Return the (X, Y) coordinate for the center point of the cell that contains the specified text.  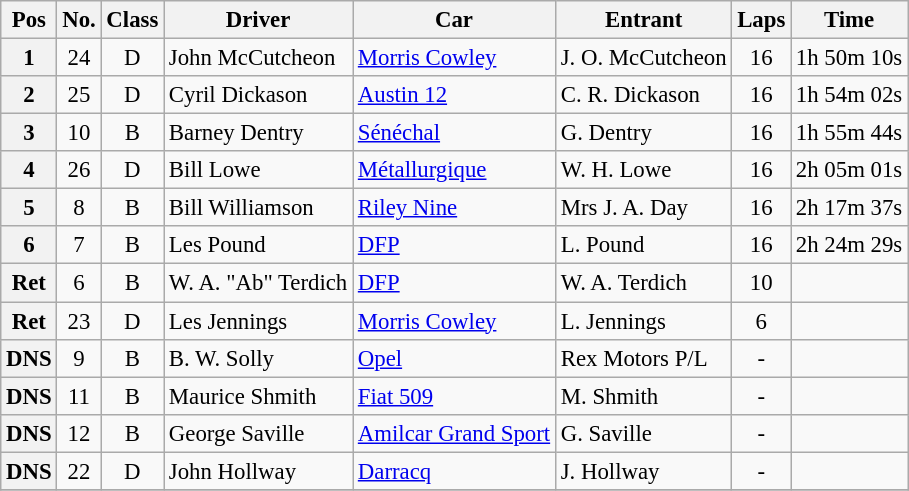
7 (79, 245)
Fiat 509 (454, 396)
Bill Lowe (258, 170)
Opel (454, 358)
Time (850, 20)
Rex Motors P/L (643, 358)
2h 17m 37s (850, 208)
No. (79, 20)
1h 54m 02s (850, 95)
Cyril Dickason (258, 95)
Métallurgique (454, 170)
4 (29, 170)
Pos (29, 20)
G. Saville (643, 433)
Maurice Shmith (258, 396)
8 (79, 208)
G. Dentry (643, 133)
11 (79, 396)
John Hollway (258, 471)
L. Pound (643, 245)
J. Hollway (643, 471)
Bill Williamson (258, 208)
9 (79, 358)
2 (29, 95)
3 (29, 133)
Sénéchal (454, 133)
W. A. Terdich (643, 283)
Laps (762, 20)
Amilcar Grand Sport (454, 433)
Barney Dentry (258, 133)
Les Jennings (258, 321)
5 (29, 208)
George Saville (258, 433)
L. Jennings (643, 321)
1h 55m 44s (850, 133)
John McCutcheon (258, 58)
26 (79, 170)
M. Shmith (643, 396)
B. W. Solly (258, 358)
W. A. "Ab" Terdich (258, 283)
Les Pound (258, 245)
1h 50m 10s (850, 58)
Darracq (454, 471)
J. O. McCutcheon (643, 58)
Austin 12 (454, 95)
Mrs J. A. Day (643, 208)
2h 24m 29s (850, 245)
W. H. Lowe (643, 170)
Riley Nine (454, 208)
C. R. Dickason (643, 95)
Class (132, 20)
23 (79, 321)
Car (454, 20)
12 (79, 433)
24 (79, 58)
Driver (258, 20)
1 (29, 58)
2h 05m 01s (850, 170)
Entrant (643, 20)
22 (79, 471)
25 (79, 95)
